Identify which cell holds the provided text, then report its [X, Y] central coordinate. 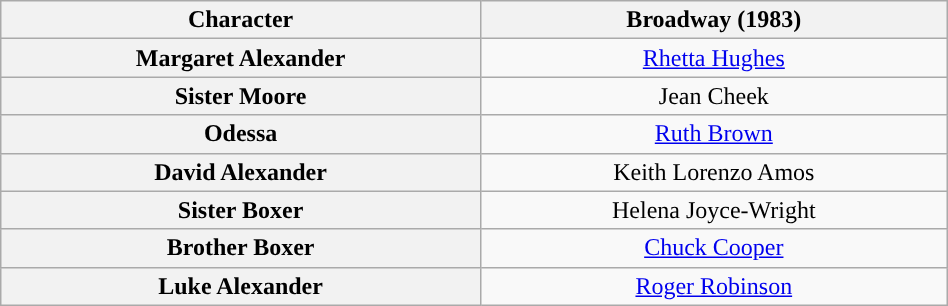
Keith Lorenzo Amos [714, 172]
Chuck Cooper [714, 248]
Character [241, 20]
Margaret Alexander [241, 58]
Odessa [241, 134]
Ruth Brown [714, 134]
Rhetta Hughes [714, 58]
David Alexander [241, 172]
Sister Moore [241, 96]
Sister Boxer [241, 210]
Roger Robinson [714, 286]
Helena Joyce-Wright [714, 210]
Luke Alexander [241, 286]
Jean Cheek [714, 96]
Broadway (1983) [714, 20]
Brother Boxer [241, 248]
